For the text-containing cell, return its midpoint in (X, Y) coordinate format. 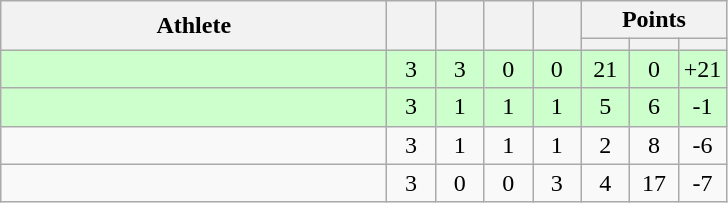
2 (606, 145)
-7 (702, 183)
-6 (702, 145)
21 (606, 69)
17 (654, 183)
Points (654, 20)
+21 (702, 69)
-1 (702, 107)
Athlete (194, 26)
4 (606, 183)
6 (654, 107)
8 (654, 145)
5 (606, 107)
